Return the [X, Y] coordinate for the center point of the cell that contains the specified text.  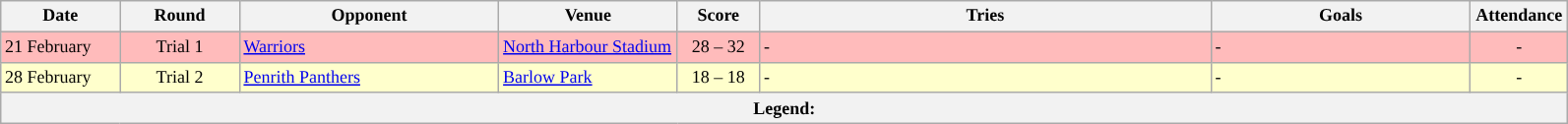
Attendance [1520, 16]
Warriors [369, 47]
Barlow Park [589, 77]
21 February [61, 47]
Tries [986, 16]
Goals [1341, 16]
Date [61, 16]
18 – 18 [719, 77]
Score [719, 16]
Trial 2 [179, 77]
Opponent [369, 16]
North Harbour Stadium [589, 47]
Venue [589, 16]
28 February [61, 77]
Penrith Panthers [369, 77]
28 – 32 [719, 47]
Round [179, 16]
Trial 1 [179, 47]
Legend: [784, 108]
